Return the (X, Y) coordinate for the center point of the cell that contains the specified text.  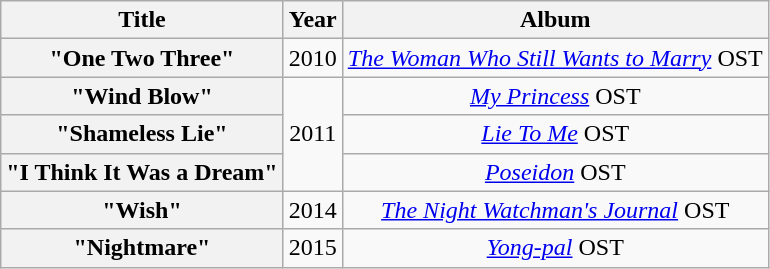
"I Think It Was a Dream" (142, 172)
The Woman Who Still Wants to Marry OST (555, 58)
"Wish" (142, 210)
Title (142, 20)
Year (312, 20)
The Night Watchman's Journal OST (555, 210)
Yong-pal OST (555, 248)
"Wind Blow" (142, 96)
My Princess OST (555, 96)
"Nightmare" (142, 248)
Album (555, 20)
Lie To Me OST (555, 134)
2011 (312, 134)
"One Two Three" (142, 58)
"Shameless Lie" (142, 134)
2014 (312, 210)
2010 (312, 58)
Poseidon OST (555, 172)
2015 (312, 248)
